Search for the cell housing the specified text and yield its [x, y] center coordinate. 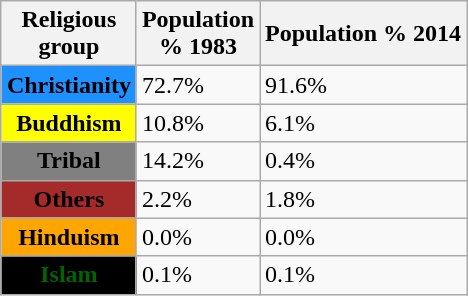
91.6% [364, 85]
14.2% [198, 161]
Population % 1983 [198, 34]
Population % 2014 [364, 34]
72.7% [198, 85]
6.1% [364, 123]
Islam [68, 275]
Others [68, 199]
Hinduism [68, 237]
Religiousgroup [68, 34]
10.8% [198, 123]
1.8% [364, 199]
0.4% [364, 161]
Christianity [68, 85]
Tribal [68, 161]
2.2% [198, 199]
Buddhism [68, 123]
